Extract the [X, Y] coordinate from the center of the cell holding the provided text.  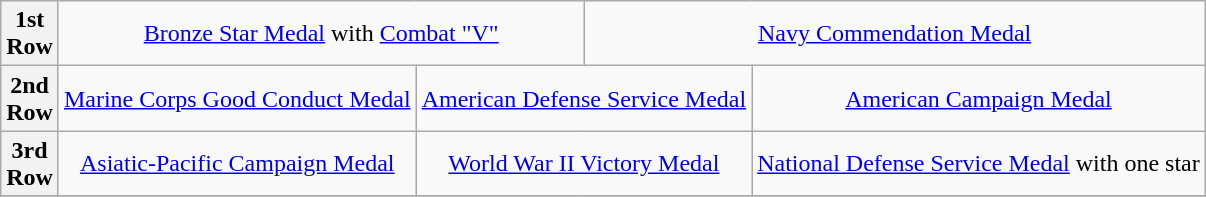
2ndRow [30, 98]
1stRow [30, 34]
American Defense Service Medal [584, 98]
World War II Victory Medal [584, 164]
Asiatic-Pacific Campaign Medal [237, 164]
Marine Corps Good Conduct Medal [237, 98]
3rdRow [30, 164]
American Campaign Medal [979, 98]
Bronze Star Medal with Combat "V" [320, 34]
National Defense Service Medal with one star [979, 164]
Navy Commendation Medal [894, 34]
